Capture the cell that displays the provided text and extract its [x, y] central coordinate. 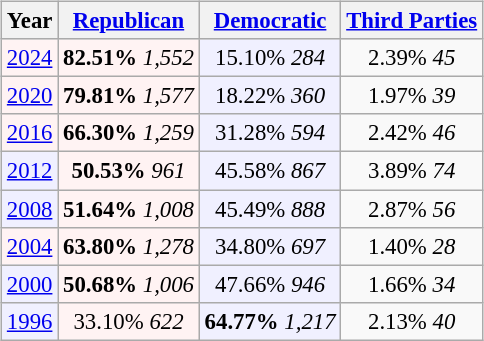
2016 [30, 133]
2.13% 40 [412, 321]
79.81% 1,577 [129, 96]
2000 [30, 284]
2012 [30, 171]
1996 [30, 321]
47.66% 946 [270, 284]
33.10% 622 [129, 321]
2024 [30, 58]
2.87% 56 [412, 209]
45.58% 867 [270, 171]
Republican [129, 21]
Year [30, 21]
63.80% 1,278 [129, 246]
51.64% 1,008 [129, 209]
64.77% 1,217 [270, 321]
66.30% 1,259 [129, 133]
2004 [30, 246]
Democratic [270, 21]
45.49% 888 [270, 209]
2020 [30, 96]
2.42% 46 [412, 133]
Third Parties [412, 21]
1.40% 28 [412, 246]
2.39% 45 [412, 58]
82.51% 1,552 [129, 58]
50.53% 961 [129, 171]
2008 [30, 209]
1.66% 34 [412, 284]
31.28% 594 [270, 133]
15.10% 284 [270, 58]
1.97% 39 [412, 96]
34.80% 697 [270, 246]
50.68% 1,006 [129, 284]
3.89% 74 [412, 171]
18.22% 360 [270, 96]
